Capture the cell that displays the provided text and extract its (x, y) central coordinate. 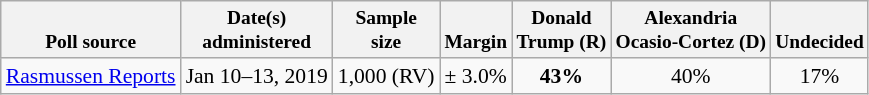
40% (691, 76)
Margin (476, 30)
Jan 10–13, 2019 (257, 76)
1,000 (RV) (386, 76)
± 3.0% (476, 76)
Undecided (820, 30)
AlexandriaOcasio-Cortez (D) (691, 30)
17% (820, 76)
Poll source (91, 30)
Date(s)administered (257, 30)
Rasmussen Reports (91, 76)
43% (562, 76)
DonaldTrump (R) (562, 30)
Samplesize (386, 30)
